Pinpoint the cell where the given text exists, returning its [x, y] midpoint coordinate. 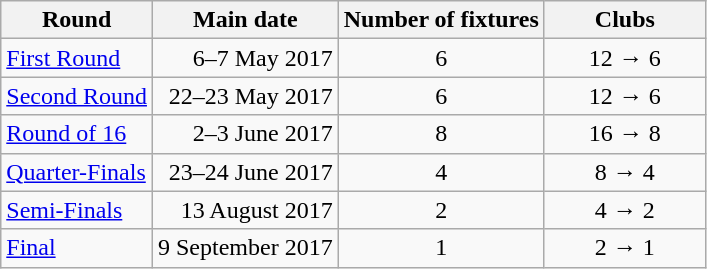
2 → 1 [624, 248]
Semi-Finals [77, 210]
Number of fixtures [441, 20]
16 → 8 [624, 134]
4 → 2 [624, 210]
4 [441, 172]
8 → 4 [624, 172]
Round [77, 20]
Second Round [77, 96]
23–24 June 2017 [245, 172]
1 [441, 248]
Quarter-Finals [77, 172]
First Round [77, 58]
8 [441, 134]
Round of 16 [77, 134]
Clubs [624, 20]
22–23 May 2017 [245, 96]
6–7 May 2017 [245, 58]
9 September 2017 [245, 248]
2 [441, 210]
2–3 June 2017 [245, 134]
13 August 2017 [245, 210]
Main date [245, 20]
Final [77, 248]
